Search for the cell housing the specified text and yield its (x, y) center coordinate. 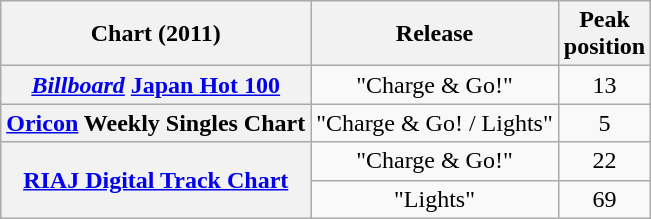
Release (435, 34)
69 (604, 199)
"Lights" (435, 199)
Oricon Weekly Singles Chart (156, 123)
"Charge & Go! / Lights" (435, 123)
Peakposition (604, 34)
RIAJ Digital Track Chart (156, 180)
Billboard Japan Hot 100 (156, 85)
22 (604, 161)
5 (604, 123)
Chart (2011) (156, 34)
13 (604, 85)
